Locate the cell with the specified text and output its [x, y] center coordinate. 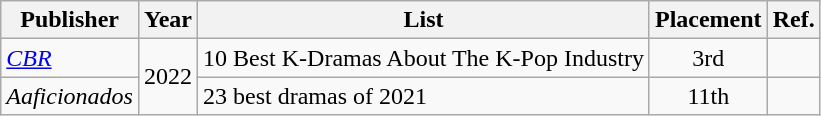
Aaficionados [70, 96]
23 best dramas of 2021 [424, 96]
Publisher [70, 20]
List [424, 20]
Placement [708, 20]
Year [168, 20]
10 Best K-Dramas About The K-Pop Industry [424, 58]
Ref. [794, 20]
11th [708, 96]
CBR [70, 58]
2022 [168, 77]
3rd [708, 58]
